From the cell containing the given text, extract its center point as (x, y) coordinate. 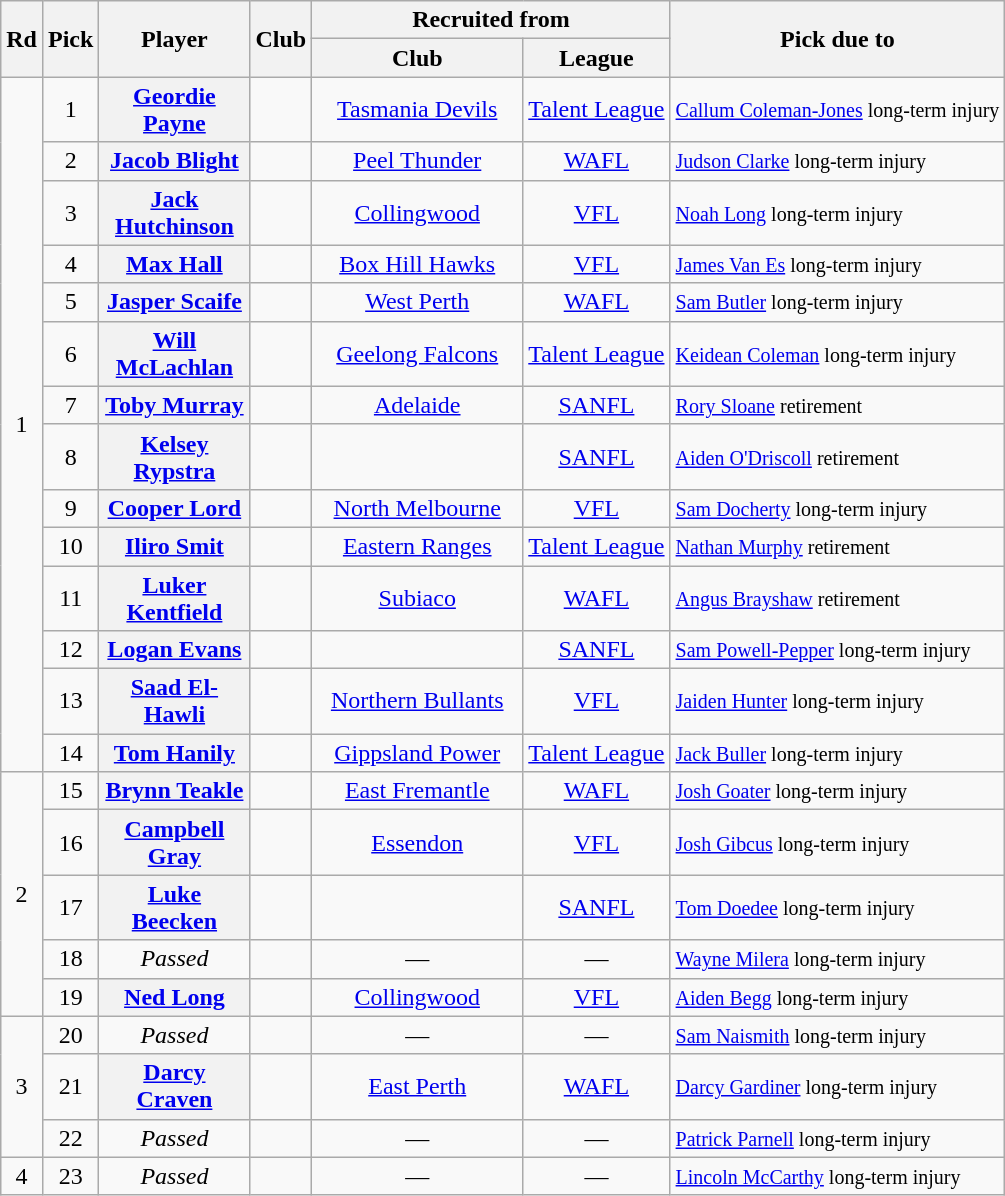
23 (70, 1176)
16 (70, 842)
Toby Murray (174, 405)
Logan Evans (174, 650)
Subiaco (418, 598)
Jacob Blight (174, 161)
Jasper Scaife (174, 302)
14 (70, 753)
Pick due to (838, 39)
Will McLachlan (174, 354)
Northern Bullants (418, 702)
22 (70, 1138)
Iliro Smit (174, 546)
Campbell Gray (174, 842)
8 (70, 456)
Lincoln McCarthy long-term injury (838, 1176)
6 (70, 354)
Patrick Parnell long-term injury (838, 1138)
East Fremantle (418, 791)
Tom Doedee long-term injury (838, 908)
20 (70, 1035)
Luke Beecken (174, 908)
Rory Sloane retirement (838, 405)
Jaiden Hunter long-term injury (838, 702)
Aiden Begg long-term injury (838, 997)
Sam Naismith long-term injury (838, 1035)
19 (70, 997)
Player (174, 39)
Judson Clarke long-term injury (838, 161)
11 (70, 598)
Tom Hanily (174, 753)
18 (70, 959)
Essendon (418, 842)
Saad El-Hawli (174, 702)
Sam Powell-Pepper long-term injury (838, 650)
Kelsey Rypstra (174, 456)
Keidean Coleman long-term injury (838, 354)
Ned Long (174, 997)
15 (70, 791)
Jack Buller long-term injury (838, 753)
Aiden O'Driscoll retirement (838, 456)
Pick (70, 39)
10 (70, 546)
Darcy Craven (174, 1086)
Max Hall (174, 264)
Peel Thunder (418, 161)
21 (70, 1086)
North Melbourne (418, 508)
Sam Docherty long-term injury (838, 508)
9 (70, 508)
Luker Kentfield (174, 598)
Callum Coleman-Jones long-term injury (838, 110)
Darcy Gardiner long-term injury (838, 1086)
Wayne Milera long-term injury (838, 959)
Josh Gibcus long-term injury (838, 842)
Gippsland Power (418, 753)
West Perth (418, 302)
Noah Long long-term injury (838, 212)
Adelaide (418, 405)
12 (70, 650)
Geelong Falcons (418, 354)
Angus Brayshaw retirement (838, 598)
League (596, 58)
13 (70, 702)
Nathan Murphy retirement (838, 546)
Jack Hutchinson (174, 212)
Box Hill Hawks (418, 264)
Rd (22, 39)
Tasmania Devils (418, 110)
5 (70, 302)
Recruited from (491, 20)
James Van Es long-term injury (838, 264)
Brynn Teakle (174, 791)
Cooper Lord (174, 508)
17 (70, 908)
Sam Butler long-term injury (838, 302)
Josh Goater long-term injury (838, 791)
East Perth (418, 1086)
Eastern Ranges (418, 546)
Geordie Payne (174, 110)
7 (70, 405)
